Provide the (X, Y) coordinate of the cell's center where the given text is located.  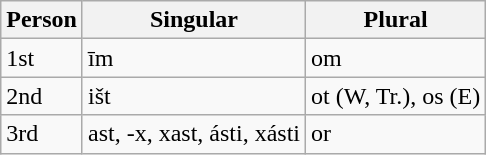
ast, -x, xast, ásti, xásti (194, 134)
ot (W, Tr.), os (E) (396, 96)
īm (194, 58)
3rd (42, 134)
Person (42, 20)
1st (42, 58)
om (396, 58)
2nd (42, 96)
or (396, 134)
Singular (194, 20)
Plural (396, 20)
išt (194, 96)
